Find where the given text appears and provide that cell's center as [X, Y] coordinate. 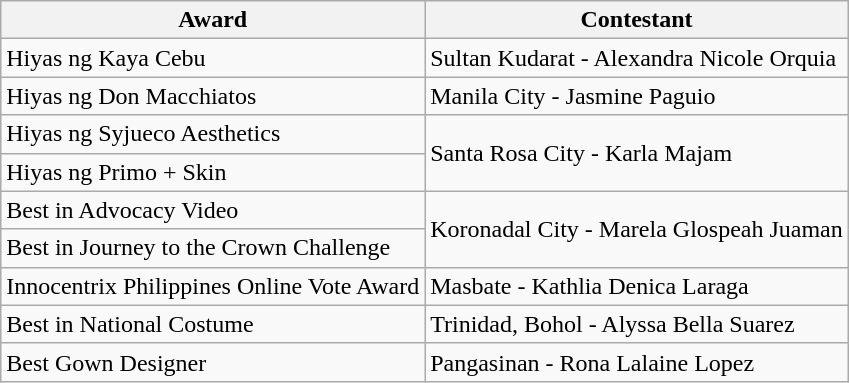
Innocentrix Philippines Online Vote Award [213, 286]
Hiyas ng Syjueco Aesthetics [213, 134]
Sultan Kudarat - Alexandra Nicole Orquia [637, 58]
Hiyas ng Kaya Cebu [213, 58]
Koronadal City - Marela Glospeah Juaman [637, 229]
Trinidad, Bohol - Alyssa Bella Suarez [637, 324]
Award [213, 20]
Best in Journey to the Crown Challenge [213, 248]
Best in Advocacy Video [213, 210]
Hiyas ng Don Macchiatos [213, 96]
Best in National Costume [213, 324]
Contestant [637, 20]
Masbate - Kathlia Denica Laraga [637, 286]
Manila City - Jasmine Paguio [637, 96]
Santa Rosa City - Karla Majam [637, 153]
Hiyas ng Primo + Skin [213, 172]
Pangasinan - Rona Lalaine Lopez [637, 362]
Best Gown Designer [213, 362]
